Detect which cell encompasses the target text, then output its [X, Y] center coordinate. 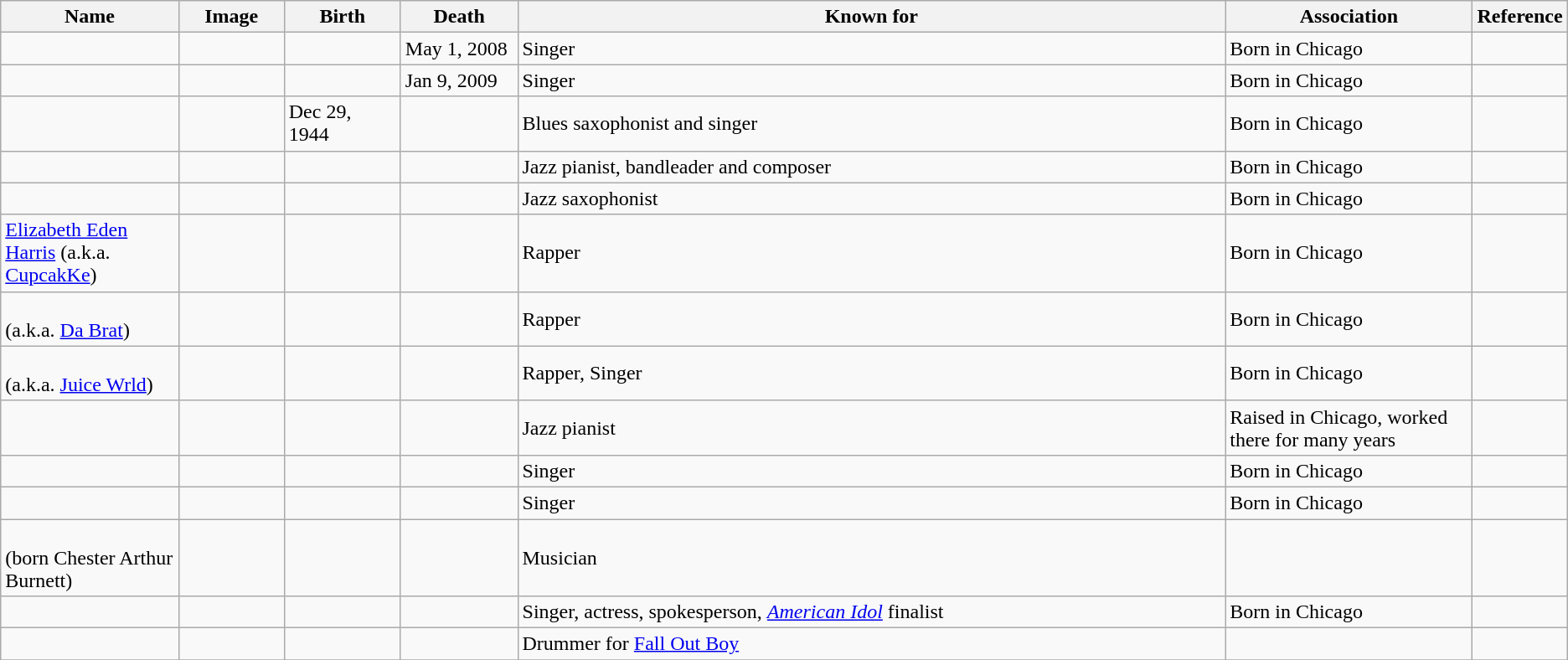
Elizabeth Eden Harris (a.k.a. CupcakKe) [90, 253]
Jazz saxophonist [871, 199]
Jan 9, 2009 [459, 80]
Image [231, 17]
Jazz pianist, bandleader and composer [871, 167]
Rapper, Singer [871, 374]
Singer, actress, spokesperson, American Idol finalist [871, 612]
Reference [1519, 17]
Birth [342, 17]
Dec 29, 1944 [342, 124]
(a.k.a. Da Brat) [90, 318]
Musician [871, 558]
(born Chester Arthur Burnett) [90, 558]
Name [90, 17]
Known for [871, 17]
Blues saxophonist and singer [871, 124]
Jazz pianist [871, 427]
Raised in Chicago, worked there for many years [1349, 427]
May 1, 2008 [459, 49]
(a.k.a. Juice Wrld) [90, 374]
Association [1349, 17]
Drummer for Fall Out Boy [871, 644]
Death [459, 17]
